Detect which cell encompasses the target text, then output its [x, y] center coordinate. 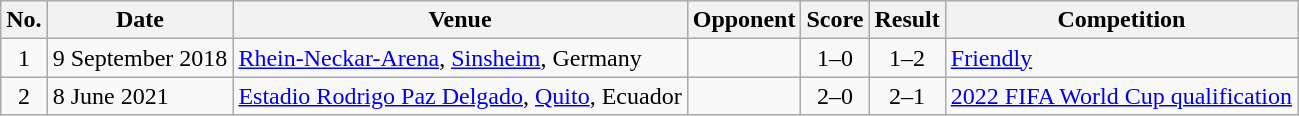
Score [835, 20]
9 September 2018 [140, 58]
1–2 [907, 58]
1 [24, 58]
Competition [1121, 20]
Estadio Rodrigo Paz Delgado, Quito, Ecuador [460, 96]
Opponent [744, 20]
Friendly [1121, 58]
Venue [460, 20]
Rhein-Neckar-Arena, Sinsheim, Germany [460, 58]
1–0 [835, 58]
2–1 [907, 96]
2–0 [835, 96]
8 June 2021 [140, 96]
No. [24, 20]
Result [907, 20]
Date [140, 20]
2022 FIFA World Cup qualification [1121, 96]
2 [24, 96]
